Extract the (X, Y) coordinate from the center of the cell holding the provided text.  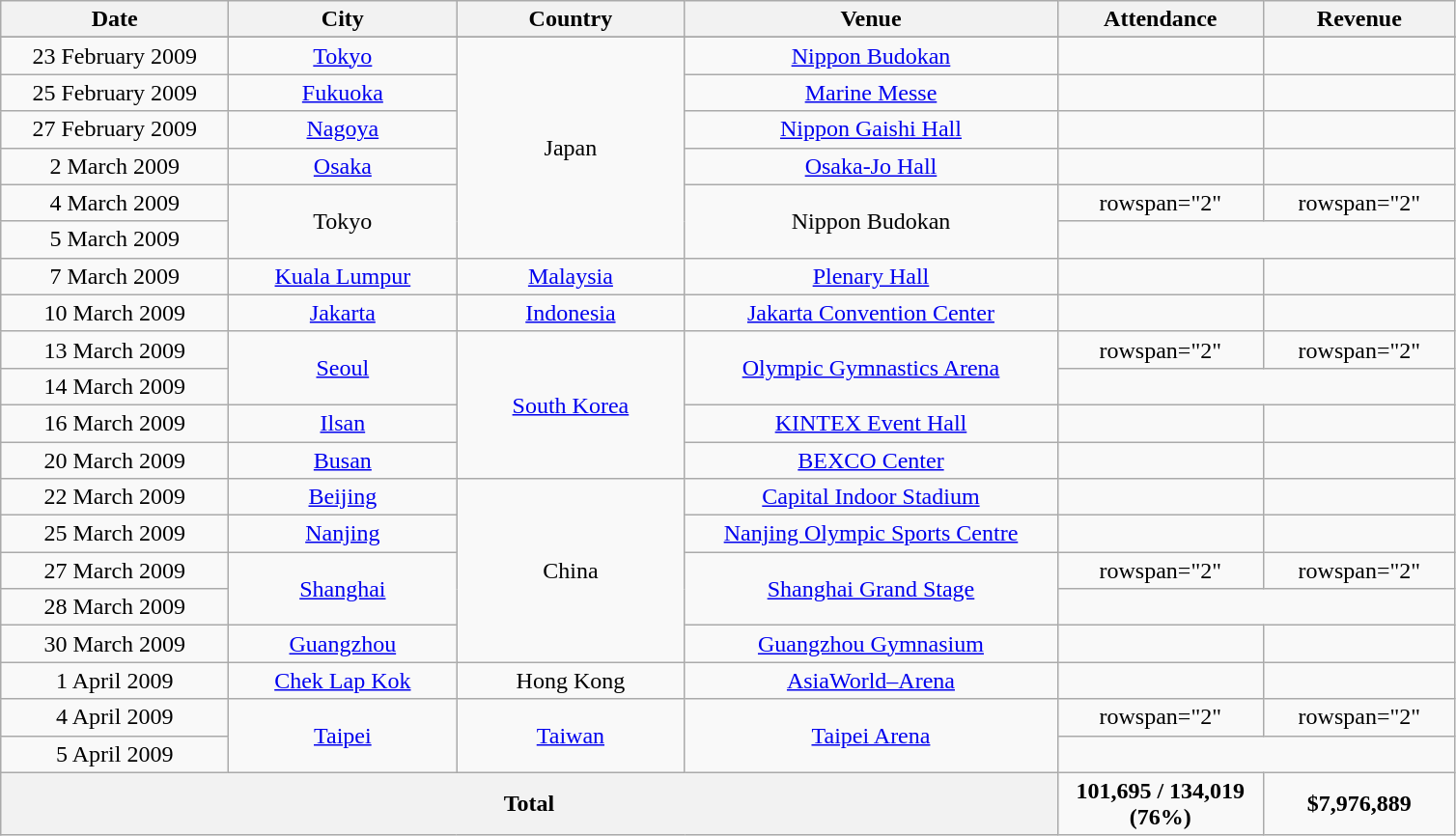
5 March 2009 (115, 239)
2 March 2009 (115, 166)
14 March 2009 (115, 386)
BEXCO Center (871, 460)
Taipei (343, 736)
Kuala Lumpur (343, 276)
4 March 2009 (115, 203)
Venue (871, 19)
Capital Indoor Stadium (871, 497)
30 March 2009 (115, 644)
27 February 2009 (115, 129)
25 March 2009 (115, 534)
Taiwan (571, 736)
Hong Kong (571, 681)
Osaka-Jo Hall (871, 166)
Plenary Hall (871, 276)
Shanghai Grand Stage (871, 589)
Guangzhou Gymnasium (871, 644)
Olympic Gymnastics Arena (871, 368)
City (343, 19)
Revenue (1359, 19)
Osaka (343, 166)
Date (115, 19)
101,695 / 134,019 (76%) (1161, 803)
13 March 2009 (115, 349)
Japan (571, 148)
KINTEX Event Hall (871, 423)
Jakarta (343, 313)
Jakarta Convention Center (871, 313)
Shanghai (343, 589)
Busan (343, 460)
Taipei Arena (871, 736)
Total (529, 803)
$7,976,889 (1359, 803)
5 April 2009 (115, 754)
Indonesia (571, 313)
South Korea (571, 404)
Nanjing Olympic Sports Centre (871, 534)
22 March 2009 (115, 497)
20 March 2009 (115, 460)
25 February 2009 (115, 93)
Attendance (1161, 19)
Malaysia (571, 276)
7 March 2009 (115, 276)
Beijing (343, 497)
27 March 2009 (115, 571)
Nagoya (343, 129)
1 April 2009 (115, 681)
Guangzhou (343, 644)
Ilsan (343, 423)
Seoul (343, 368)
28 March 2009 (115, 607)
Nanjing (343, 534)
Nippon Gaishi Hall (871, 129)
4 April 2009 (115, 717)
10 March 2009 (115, 313)
Chek Lap Kok (343, 681)
AsiaWorld–Arena (871, 681)
China (571, 571)
Fukuoka (343, 93)
16 March 2009 (115, 423)
Marine Messe (871, 93)
Country (571, 19)
23 February 2009 (115, 56)
